Return [x, y] of the center of cell containing provided text 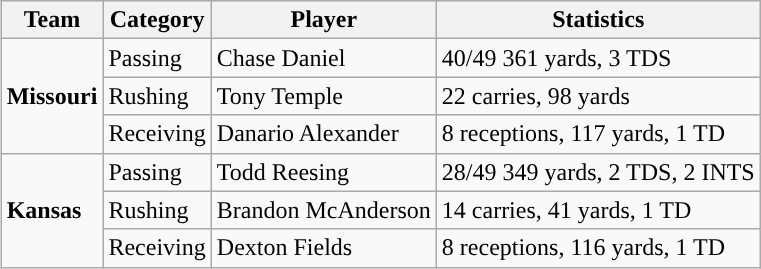
40/49 361 yards, 3 TDS [598, 58]
28/49 349 yards, 2 TDS, 2 INTS [598, 172]
Team [52, 20]
Category [157, 20]
14 carries, 41 yards, 1 TD [598, 210]
8 receptions, 116 yards, 1 TD [598, 248]
Tony Temple [324, 96]
Statistics [598, 20]
8 receptions, 117 yards, 1 TD [598, 134]
Brandon McAnderson [324, 210]
22 carries, 98 yards [598, 96]
Danario Alexander [324, 134]
Player [324, 20]
Missouri [52, 96]
Todd Reesing [324, 172]
Dexton Fields [324, 248]
Kansas [52, 210]
Chase Daniel [324, 58]
